Extract the [X, Y] coordinate from the center of the cell holding the provided text.  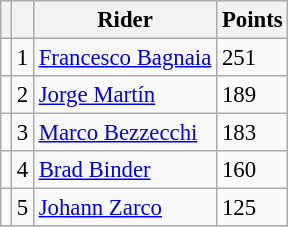
160 [252, 170]
Francesco Bagnaia [124, 58]
5 [22, 208]
251 [252, 58]
Points [252, 20]
183 [252, 133]
2 [22, 95]
Johann Zarco [124, 208]
125 [252, 208]
Rider [124, 20]
Marco Bezzecchi [124, 133]
3 [22, 133]
4 [22, 170]
189 [252, 95]
Brad Binder [124, 170]
1 [22, 58]
Jorge Martín [124, 95]
